For the text-containing cell, return its midpoint in [X, Y] coordinate format. 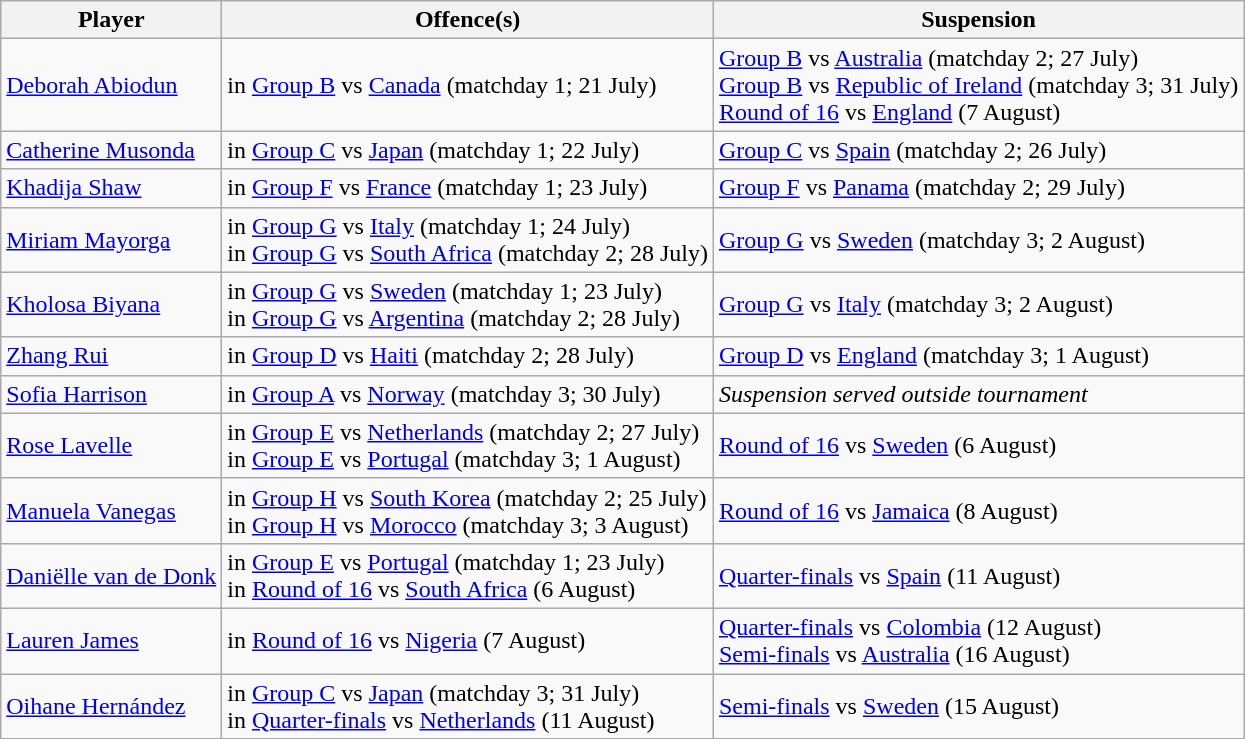
in Group F vs France (matchday 1; 23 July) [468, 188]
Group G vs Italy (matchday 3; 2 August) [978, 304]
Quarter-finals vs Colombia (12 August)Semi-finals vs Australia (16 August) [978, 640]
Suspension served outside tournament [978, 394]
Group B vs Australia (matchday 2; 27 July)Group B vs Republic of Ireland (matchday 3; 31 July)Round of 16 vs England (7 August) [978, 85]
in Group G vs Italy (matchday 1; 24 July) in Group G vs South Africa (matchday 2; 28 July) [468, 240]
in Group D vs Haiti (matchday 2; 28 July) [468, 356]
in Group A vs Norway (matchday 3; 30 July) [468, 394]
in Group G vs Sweden (matchday 1; 23 July) in Group G vs Argentina (matchday 2; 28 July) [468, 304]
Group D vs England (matchday 3; 1 August) [978, 356]
in Group E vs Netherlands (matchday 2; 27 July) in Group E vs Portugal (matchday 3; 1 August) [468, 446]
Manuela Vanegas [112, 510]
Player [112, 20]
in Group B vs Canada (matchday 1; 21 July) [468, 85]
Round of 16 vs Sweden (6 August) [978, 446]
Khadija Shaw [112, 188]
in Group C vs Japan (matchday 1; 22 July) [468, 150]
Group C vs Spain (matchday 2; 26 July) [978, 150]
Group F vs Panama (matchday 2; 29 July) [978, 188]
Rose Lavelle [112, 446]
Zhang Rui [112, 356]
Offence(s) [468, 20]
Quarter-finals vs Spain (11 August) [978, 576]
Round of 16 vs Jamaica (8 August) [978, 510]
in Group E vs Portugal (matchday 1; 23 July) in Round of 16 vs South Africa (6 August) [468, 576]
Miriam Mayorga [112, 240]
Catherine Musonda [112, 150]
Lauren James [112, 640]
in Group H vs South Korea (matchday 2; 25 July) in Group H vs Morocco (matchday 3; 3 August) [468, 510]
Kholosa Biyana [112, 304]
Daniëlle van de Donk [112, 576]
in Group C vs Japan (matchday 3; 31 July) in Quarter-finals vs Netherlands (11 August) [468, 706]
Oihane Hernández [112, 706]
Deborah Abiodun [112, 85]
Group G vs Sweden (matchday 3; 2 August) [978, 240]
in Round of 16 vs Nigeria (7 August) [468, 640]
Sofia Harrison [112, 394]
Semi-finals vs Sweden (15 August) [978, 706]
Suspension [978, 20]
